Detect which cell encompasses the target text, then output its [X, Y] center coordinate. 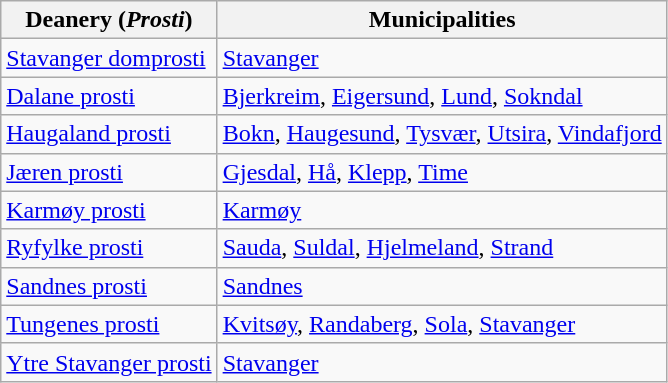
Ytre Stavanger prosti [109, 362]
Bokn, Haugesund, Tysvær, Utsira, Vindafjord [442, 134]
Tungenes prosti [109, 324]
Stavanger domprosti [109, 58]
Karmøy prosti [109, 210]
Haugaland prosti [109, 134]
Ryfylke prosti [109, 248]
Sandnes prosti [109, 286]
Sandnes [442, 286]
Sauda, Suldal, Hjelmeland, Strand [442, 248]
Kvitsøy, Randaberg, Sola, Stavanger [442, 324]
Dalane prosti [109, 96]
Municipalities [442, 20]
Deanery (Prosti) [109, 20]
Jæren prosti [109, 172]
Bjerkreim, Eigersund, Lund, Sokndal [442, 96]
Gjesdal, Hå, Klepp, Time [442, 172]
Karmøy [442, 210]
